Pinpoint the cell where the given text exists, returning its (x, y) midpoint coordinate. 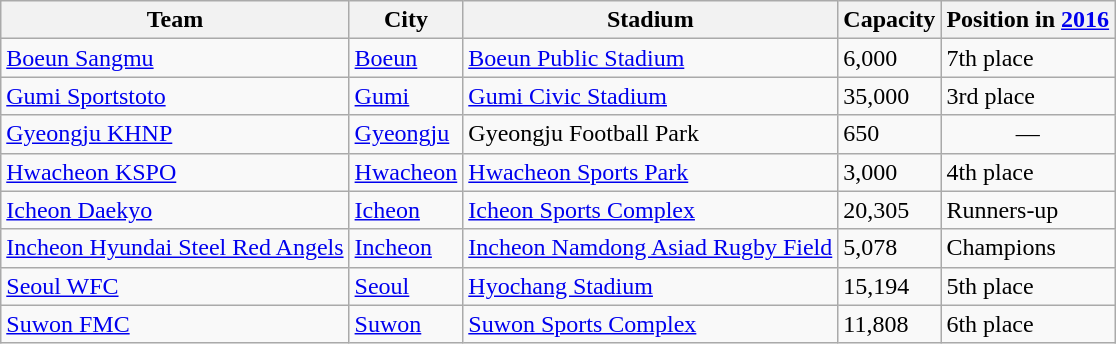
5th place (1028, 286)
20,305 (890, 210)
11,808 (890, 324)
Gyeongju Football Park (650, 134)
Gyeongju KHNP (175, 134)
Gumi Sportstoto (175, 96)
Seoul (406, 286)
Team (175, 20)
Seoul WFC (175, 286)
Hwacheon KSPO (175, 172)
Boeun Sangmu (175, 58)
Suwon (406, 324)
Champions (1028, 248)
Gyeongju (406, 134)
Capacity (890, 20)
Gumi Civic Stadium (650, 96)
35,000 (890, 96)
3,000 (890, 172)
Hwacheon (406, 172)
Gumi (406, 96)
Suwon FMC (175, 324)
6,000 (890, 58)
Incheon Hyundai Steel Red Angels (175, 248)
6th place (1028, 324)
Stadium (650, 20)
Boeun Public Stadium (650, 58)
Hyochang Stadium (650, 286)
Incheon Namdong Asiad Rugby Field (650, 248)
— (1028, 134)
Hwacheon Sports Park (650, 172)
City (406, 20)
Icheon Daekyo (175, 210)
7th place (1028, 58)
Position in 2016 (1028, 20)
Icheon (406, 210)
Runners-up (1028, 210)
Suwon Sports Complex (650, 324)
Icheon Sports Complex (650, 210)
3rd place (1028, 96)
Boeun (406, 58)
Incheon (406, 248)
4th place (1028, 172)
5,078 (890, 248)
15,194 (890, 286)
650 (890, 134)
